Extract the (x, y) coordinate from the center of the cell holding the provided text.  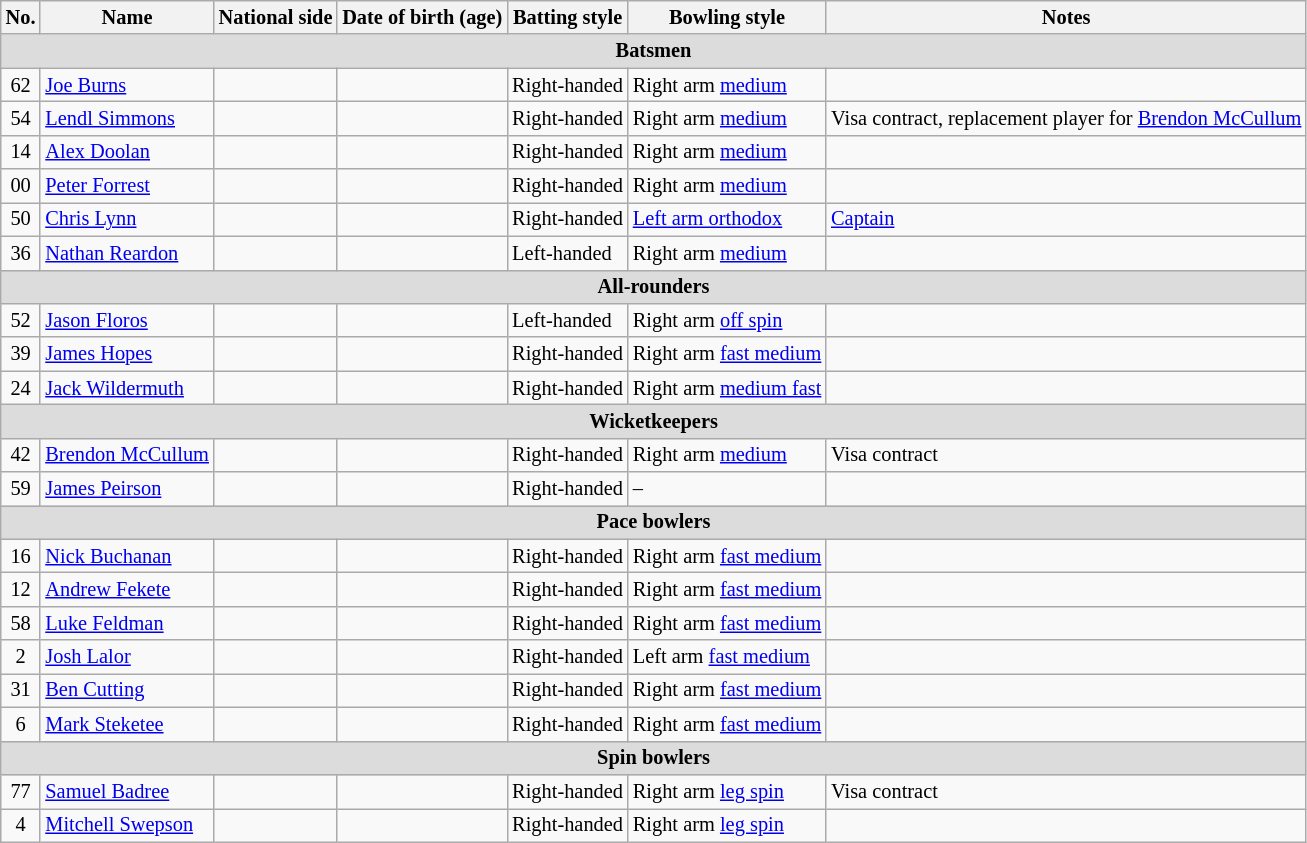
42 (21, 455)
36 (21, 253)
Left arm orthodox (727, 219)
6 (21, 724)
Alex Doolan (126, 152)
14 (21, 152)
Batting style (568, 17)
Left arm fast medium (727, 657)
12 (21, 589)
No. (21, 17)
58 (21, 623)
Right arm medium fast (727, 388)
Peter Forrest (126, 186)
39 (21, 354)
Visa contract, replacement player for Brendon McCullum (1066, 118)
Jason Floros (126, 320)
52 (21, 320)
Joe Burns (126, 85)
James Peirson (126, 489)
00 (21, 186)
62 (21, 85)
54 (21, 118)
Notes (1066, 17)
Wicketkeepers (654, 421)
Samuel Badree (126, 791)
Josh Lalor (126, 657)
16 (21, 556)
Batsmen (654, 51)
– (727, 489)
Bowling style (727, 17)
31 (21, 690)
Ben Cutting (126, 690)
Jack Wildermuth (126, 388)
50 (21, 219)
Mark Steketee (126, 724)
National side (276, 17)
4 (21, 825)
Right arm off spin (727, 320)
Andrew Fekete (126, 589)
Mitchell Swepson (126, 825)
77 (21, 791)
Captain (1066, 219)
Spin bowlers (654, 758)
24 (21, 388)
Date of birth (age) (422, 17)
Lendl Simmons (126, 118)
2 (21, 657)
Nathan Reardon (126, 253)
All-rounders (654, 287)
59 (21, 489)
Luke Feldman (126, 623)
James Hopes (126, 354)
Nick Buchanan (126, 556)
Chris Lynn (126, 219)
Brendon McCullum (126, 455)
Name (126, 17)
Pace bowlers (654, 522)
